Provide the (x, y) coordinate of the cell's center where the given text is located.  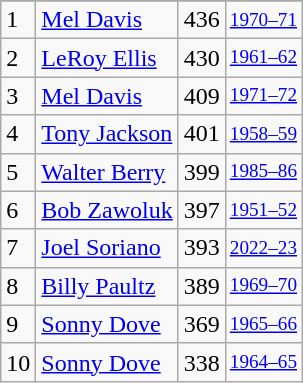
1971–72 (263, 96)
2 (18, 58)
9 (18, 324)
1951–52 (263, 210)
369 (202, 324)
10 (18, 362)
389 (202, 286)
1965–66 (263, 324)
1969–70 (263, 286)
401 (202, 134)
3 (18, 96)
LeRoy Ellis (107, 58)
1964–65 (263, 362)
1961–62 (263, 58)
2022–23 (263, 248)
5 (18, 172)
409 (202, 96)
7 (18, 248)
Bob Zawoluk (107, 210)
Billy Paultz (107, 286)
Tony Jackson (107, 134)
1985–86 (263, 172)
399 (202, 172)
Joel Soriano (107, 248)
1970–71 (263, 20)
4 (18, 134)
338 (202, 362)
Walter Berry (107, 172)
397 (202, 210)
6 (18, 210)
430 (202, 58)
1 (18, 20)
1958–59 (263, 134)
436 (202, 20)
8 (18, 286)
393 (202, 248)
